Identify which cell holds the provided text, then report its [X, Y] central coordinate. 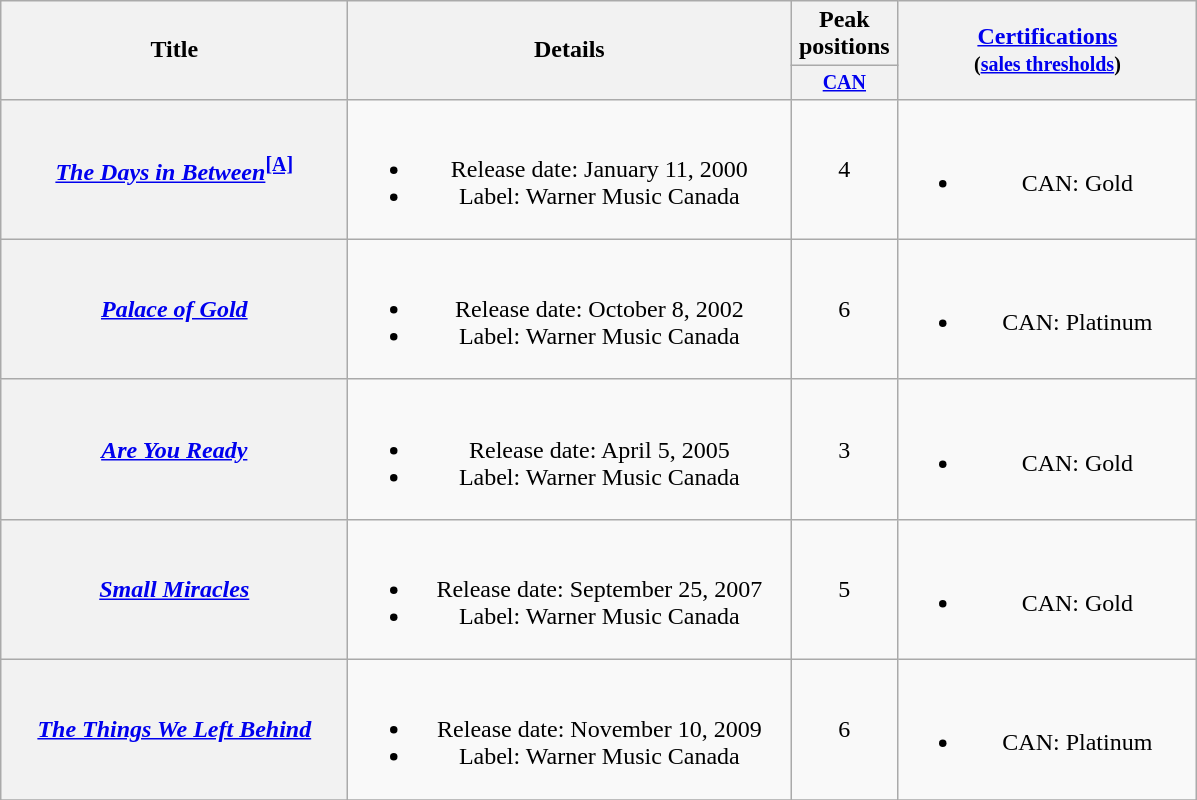
Details [570, 50]
Release date: January 11, 2000Label: Warner Music Canada [570, 169]
Release date: September 25, 2007Label: Warner Music Canada [570, 589]
CAN [844, 82]
Certifications(sales thresholds) [1048, 50]
The Things We Left Behind [174, 730]
Title [174, 50]
Peak positions [844, 34]
Are You Ready [174, 449]
Release date: April 5, 2005Label: Warner Music Canada [570, 449]
Release date: October 8, 2002Label: Warner Music Canada [570, 309]
The Days in Between[A] [174, 169]
Palace of Gold [174, 309]
5 [844, 589]
Release date: November 10, 2009Label: Warner Music Canada [570, 730]
Small Miracles [174, 589]
3 [844, 449]
4 [844, 169]
